Provide the (X, Y) coordinate of the cell's center where the given text is located.  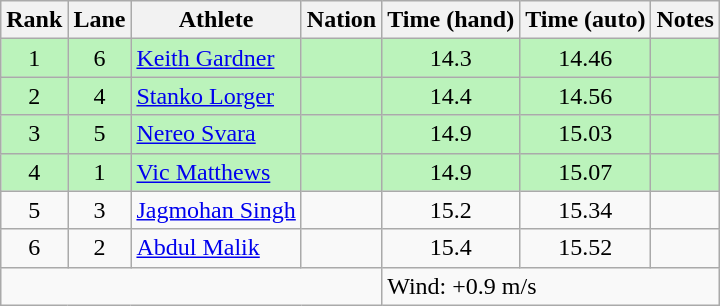
Time (auto) (586, 20)
Notes (685, 20)
14.56 (586, 96)
Nereo Svara (216, 134)
Abdul Malik (216, 248)
Jagmohan Singh (216, 210)
Nation (341, 20)
14.4 (451, 96)
Wind: +0.9 m/s (551, 286)
14.3 (451, 58)
15.52 (586, 248)
14.46 (586, 58)
Athlete (216, 20)
15.03 (586, 134)
Keith Gardner (216, 58)
Lane (100, 20)
15.4 (451, 248)
Time (hand) (451, 20)
15.07 (586, 172)
Stanko Lorger (216, 96)
15.34 (586, 210)
Vic Matthews (216, 172)
15.2 (451, 210)
Rank (34, 20)
